Determine the (x, y) coordinate at the center of the cell enclosing the given text.  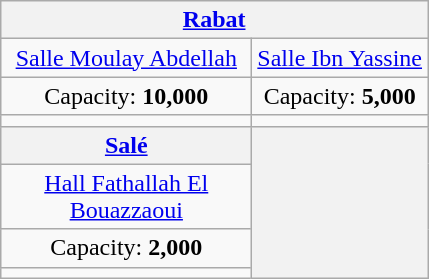
Capacity: 2,000 (126, 248)
Capacity: 5,000 (340, 96)
Salle Moulay Abdellah (126, 58)
Salé (126, 145)
Salle Ibn Yassine (340, 58)
Capacity: 10,000 (126, 96)
Rabat (214, 20)
Hall Fathallah El Bouazzaoui (126, 196)
